Search for the cell housing the specified text and yield its [X, Y] center coordinate. 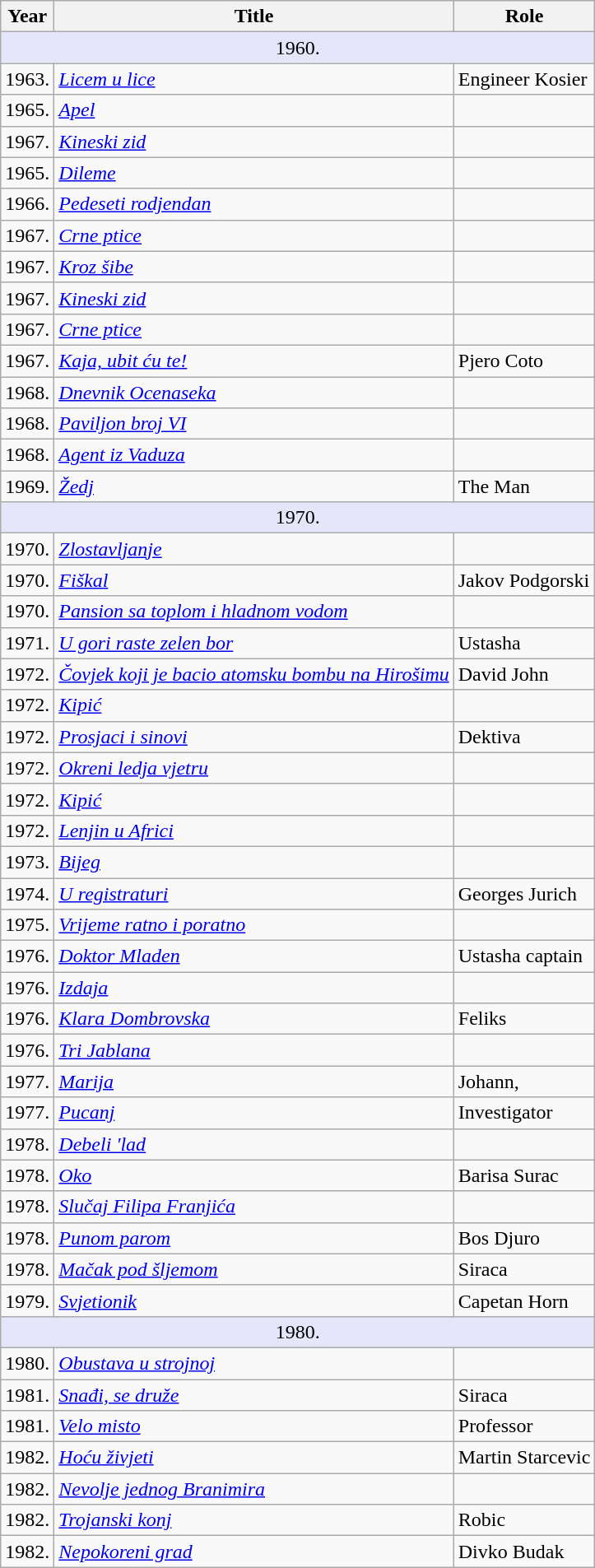
Kaja, ubit ću te! [253, 361]
Divko Budak [524, 1552]
Slučaj Filipa Franjića [253, 1207]
Oko [253, 1175]
Tri Jablana [253, 1050]
1979. [28, 1300]
1971. [28, 643]
Title [253, 16]
Obustava u strojnoj [253, 1363]
Role [524, 16]
U registraturi [253, 893]
Klara Dombrovska [253, 1019]
Investigator [524, 1113]
Apel [253, 110]
Licem u lice [253, 79]
1963. [28, 79]
Johann, [524, 1082]
David John [524, 674]
Capetan Horn [524, 1300]
Professor [524, 1426]
Ustasha [524, 643]
Bijeg [253, 862]
Marija [253, 1082]
Dileme [253, 173]
Nevolje jednog Branimira [253, 1489]
1960. [298, 48]
Jakov Podgorski [524, 580]
Snađi, se druže [253, 1395]
Martin Starcevic [524, 1458]
Robic [524, 1520]
Okreni ledja vjetru [253, 768]
Pansion sa toplom i hladnom vodom [253, 612]
Dektiva [524, 737]
The Man [524, 486]
Georges Jurich [524, 893]
Velo misto [253, 1426]
1974. [28, 893]
U gori raste zelen bor [253, 643]
Pucanj [253, 1113]
Prosjaci i sinovi [253, 737]
Year [28, 16]
1969. [28, 486]
Dnevnik Ocenaseka [253, 393]
Pedeseti rodjendan [253, 204]
Zlostavljanje [253, 549]
Svjetionik [253, 1300]
Bos Djuro [524, 1238]
Fiškal [253, 580]
Barisa Surac [524, 1175]
Izdaja [253, 988]
Lenjin u Africi [253, 831]
Kroz šibe [253, 267]
Debeli 'lad [253, 1144]
Doktor Mladen [253, 956]
Mačak pod šljemom [253, 1269]
Nepokoreni grad [253, 1552]
Vrijeme ratno i poratno [253, 925]
Ustasha captain [524, 956]
Čovjek koji je bacio atomsku bombu na Hirošimu [253, 674]
Agent iz Vaduza [253, 455]
Hoću živjeti [253, 1458]
Paviljon broj VI [253, 424]
Punom parom [253, 1238]
Trojanski konj [253, 1520]
Engineer Kosier [524, 79]
Pjero Coto [524, 361]
Feliks [524, 1019]
Žedj [253, 486]
1966. [28, 204]
1975. [28, 925]
1973. [28, 862]
